Locate the cell with the specified text and output its [x, y] center coordinate. 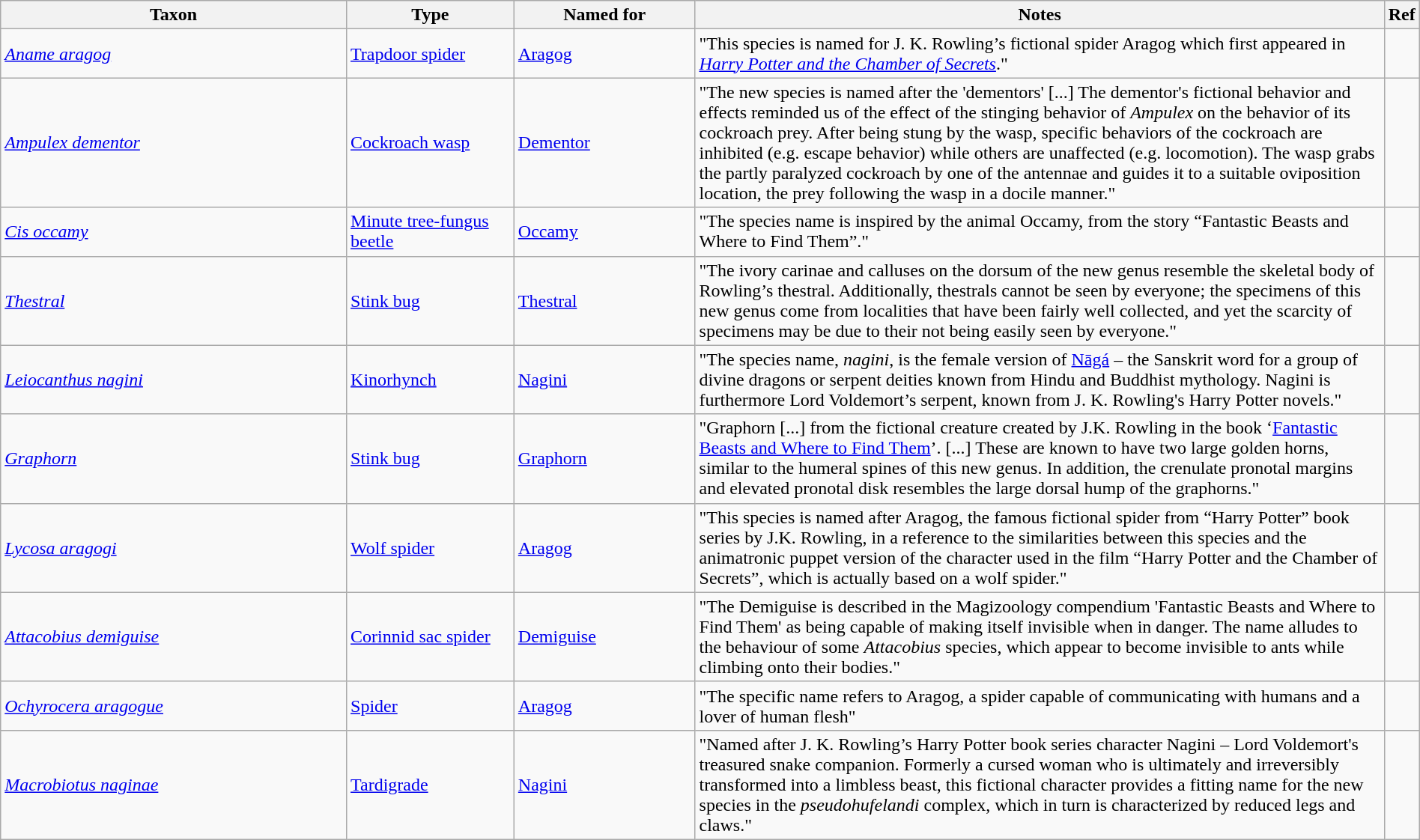
Tardigrade [431, 785]
Cis occamy [174, 232]
Notes [1040, 15]
Ref [1402, 15]
Taxon [174, 15]
Demiguise [604, 636]
Trapdoor spider [431, 54]
Spider [431, 705]
Wolf spider [431, 548]
Aname aragog [174, 54]
Type [431, 15]
Cockroach wasp [431, 142]
Dementor [604, 142]
Ampulex dementor [174, 142]
Occamy [604, 232]
Attacobius demiguise [174, 636]
Corinnid sac spider [431, 636]
Leiocanthus nagini [174, 380]
Macrobiotus naginae [174, 785]
Lycosa aragogi [174, 548]
Named for [604, 15]
"The specific name refers to Aragog, a spider capable of communicating with humans and a lover of human flesh" [1040, 705]
Ochyrocera aragogue [174, 705]
"This species is named for J. K. Rowling’s fictional spider Aragog which first appeared in Harry Potter and the Chamber of Secrets." [1040, 54]
"The species name is inspired by the animal Occamy, from the story “Fantastic Beasts and Where to Find Them”." [1040, 232]
Kinorhynch [431, 380]
Minute tree-fungus beetle [431, 232]
